Capture the cell that displays the provided text and extract its [x, y] central coordinate. 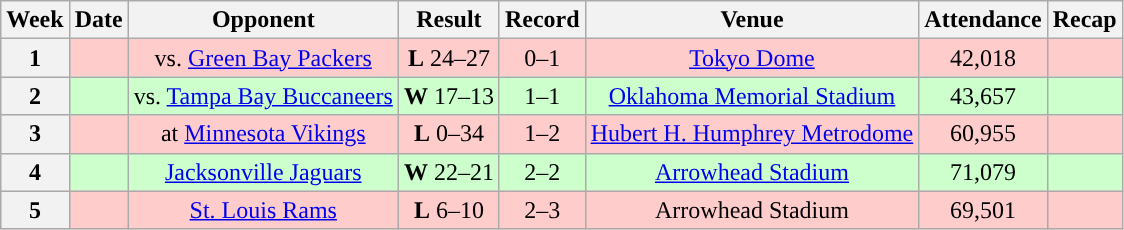
W 22–21 [448, 172]
L 6–10 [448, 210]
L 0–34 [448, 134]
69,501 [983, 210]
Attendance [983, 20]
0–1 [542, 58]
Venue [752, 20]
Jacksonville Jaguars [263, 172]
Date [98, 20]
1 [35, 58]
1–2 [542, 134]
at Minnesota Vikings [263, 134]
1–1 [542, 96]
Record [542, 20]
W 17–13 [448, 96]
vs. Green Bay Packers [263, 58]
Recap [1084, 20]
4 [35, 172]
Tokyo Dome [752, 58]
Oklahoma Memorial Stadium [752, 96]
Hubert H. Humphrey Metrodome [752, 134]
60,955 [983, 134]
2 [35, 96]
2–3 [542, 210]
3 [35, 134]
vs. Tampa Bay Buccaneers [263, 96]
St. Louis Rams [263, 210]
43,657 [983, 96]
42,018 [983, 58]
5 [35, 210]
Result [448, 20]
71,079 [983, 172]
Opponent [263, 20]
L 24–27 [448, 58]
2–2 [542, 172]
Week [35, 20]
